For the text-containing cell, return its midpoint in (x, y) coordinate format. 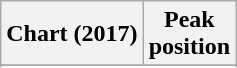
Chart (2017) (72, 34)
Peakposition (189, 34)
